Locate the cell with the specified text and output its [X, Y] center coordinate. 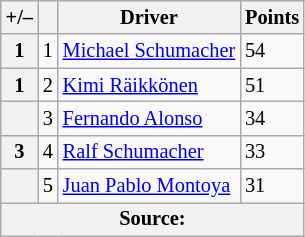
Kimi Räikkönen [149, 85]
51 [272, 85]
Ralf Schumacher [149, 152]
5 [48, 186]
Juan Pablo Montoya [149, 186]
2 [48, 85]
Source: [152, 219]
Fernando Alonso [149, 118]
Points [272, 17]
+/– [20, 17]
34 [272, 118]
Driver [149, 17]
Michael Schumacher [149, 51]
31 [272, 186]
54 [272, 51]
33 [272, 152]
4 [48, 152]
